Scan for the cell matching the given text and deliver its [X, Y] coordinate at center. 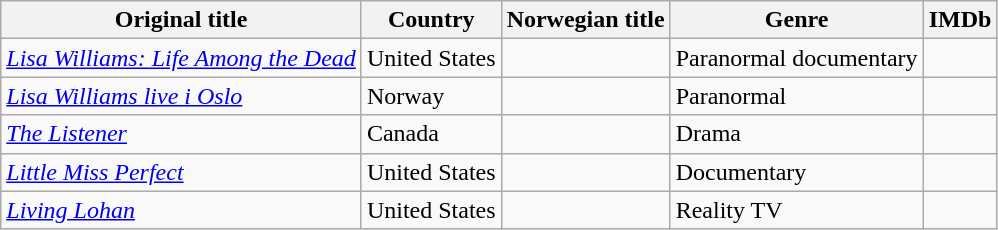
Drama [796, 134]
Reality TV [796, 210]
Paranormal [796, 96]
Paranormal documentary [796, 58]
Genre [796, 20]
Canada [431, 134]
Lisa Williams: Life Among the Dead [182, 58]
Norway [431, 96]
Little Miss Perfect [182, 172]
IMDb [960, 20]
Documentary [796, 172]
Original title [182, 20]
The Listener [182, 134]
Country [431, 20]
Lisa Williams live i Oslo [182, 96]
Living Lohan [182, 210]
Norwegian title [586, 20]
